Return the (x, y) coordinate for the center point of the cell that contains the specified text.  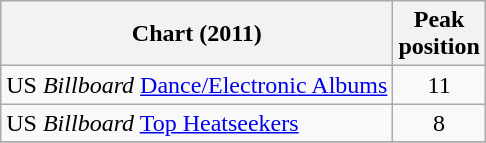
8 (439, 123)
Peakposition (439, 34)
US Billboard Top Heatseekers (197, 123)
Chart (2011) (197, 34)
11 (439, 85)
US Billboard Dance/Electronic Albums (197, 85)
